Detect which cell encompasses the target text, then output its [x, y] center coordinate. 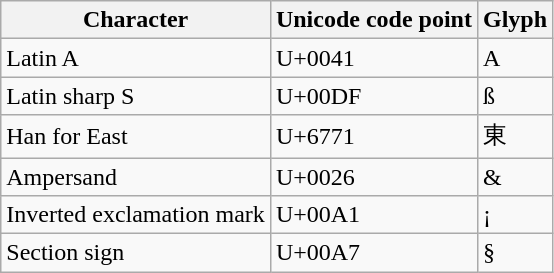
ß [514, 96]
U+00A7 [374, 253]
U+6771 [374, 136]
Α [514, 58]
Latin A [136, 58]
Han for East [136, 136]
Inverted exclamation mark [136, 215]
Latin sharp S [136, 96]
U+00A1 [374, 215]
Unicode code point [374, 20]
¡ [514, 215]
U+0026 [374, 177]
U+0041 [374, 58]
Section sign [136, 253]
Character [136, 20]
Ampersand [136, 177]
U+00DF [374, 96]
Glyph [514, 20]
§ [514, 253]
東 [514, 136]
& [514, 177]
